Locate the cell with the specified text and output its [x, y] center coordinate. 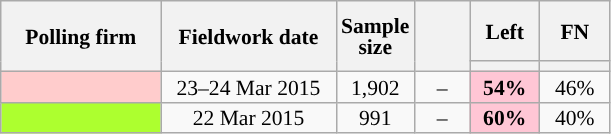
Polling firm [81, 36]
991 [375, 118]
Fieldwork date [248, 36]
46% [575, 86]
Samplesize [375, 36]
40% [575, 118]
23–24 Mar 2015 [248, 86]
Left [505, 31]
54% [505, 86]
22 Mar 2015 [248, 118]
FN [575, 31]
1,902 [375, 86]
60% [505, 118]
